Provide the (x, y) coordinate of the cell's center where the given text is located.  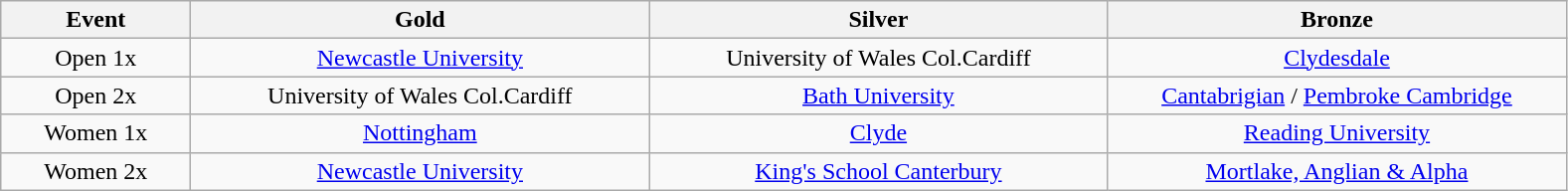
Cantabrigian / Pembroke Cambridge (1336, 95)
Open 1x (95, 58)
Gold (420, 20)
Clydesdale (1336, 58)
Mortlake, Anglian & Alpha (1336, 171)
Women 2x (95, 171)
Silver (879, 20)
Women 1x (95, 133)
Event (95, 20)
King's School Canterbury (879, 171)
Bronze (1336, 20)
Clyde (879, 133)
Open 2x (95, 95)
Bath University (879, 95)
Nottingham (420, 133)
Reading University (1336, 133)
